Capture the cell that displays the provided text and extract its [x, y] central coordinate. 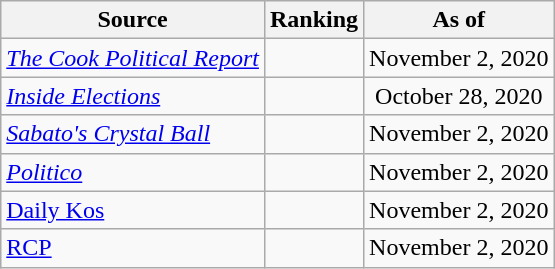
As of [459, 20]
Ranking [314, 20]
Daily Kos [133, 210]
October 28, 2020 [459, 96]
Politico [133, 172]
Source [133, 20]
Sabato's Crystal Ball [133, 134]
The Cook Political Report [133, 58]
Inside Elections [133, 96]
RCP [133, 248]
